Pinpoint the cell where the given text exists, returning its (X, Y) midpoint coordinate. 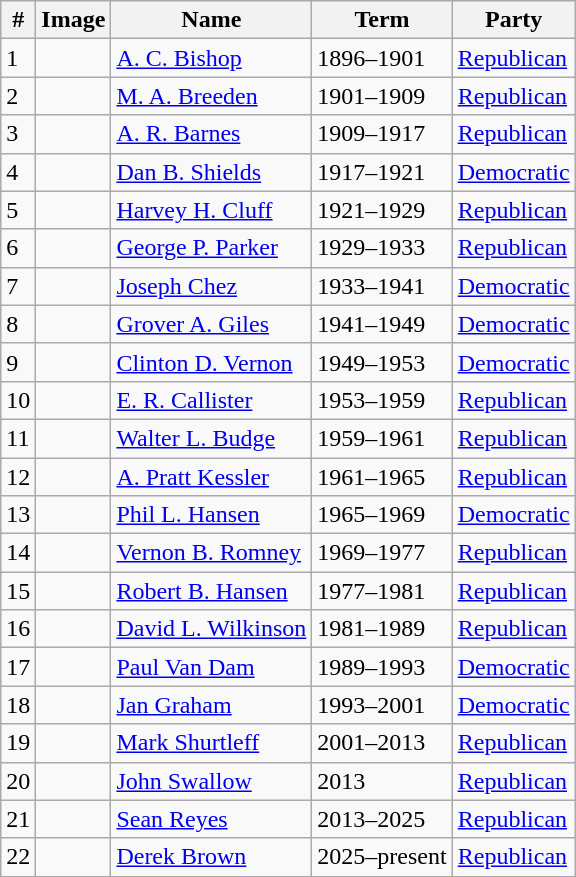
11 (18, 438)
David L. Wilkinson (212, 629)
Harvey H. Cluff (212, 210)
Walter L. Budge (212, 438)
7 (18, 286)
1896–1901 (382, 58)
Grover A. Giles (212, 324)
1901–1909 (382, 96)
2013 (382, 781)
Phil L. Hansen (212, 515)
2 (18, 96)
Sean Reyes (212, 819)
1949–1953 (382, 362)
Robert B. Hansen (212, 591)
Derek Brown (212, 857)
2025–present (382, 857)
1969–1977 (382, 553)
6 (18, 248)
1909–1917 (382, 134)
14 (18, 553)
Clinton D. Vernon (212, 362)
1993–2001 (382, 705)
3 (18, 134)
A. C. Bishop (212, 58)
1941–1949 (382, 324)
E. R. Callister (212, 400)
Joseph Chez (212, 286)
2013–2025 (382, 819)
13 (18, 515)
1 (18, 58)
1929–1933 (382, 248)
1933–1941 (382, 286)
Jan Graham (212, 705)
10 (18, 400)
A. Pratt Kessler (212, 477)
Party (514, 20)
A. R. Barnes (212, 134)
1921–1929 (382, 210)
1981–1989 (382, 629)
18 (18, 705)
John Swallow (212, 781)
1977–1981 (382, 591)
5 (18, 210)
22 (18, 857)
Vernon B. Romney (212, 553)
1961–1965 (382, 477)
1965–1969 (382, 515)
19 (18, 743)
1989–1993 (382, 667)
1953–1959 (382, 400)
15 (18, 591)
# (18, 20)
2001–2013 (382, 743)
1917–1921 (382, 172)
4 (18, 172)
1959–1961 (382, 438)
George P. Parker (212, 248)
Image (74, 20)
9 (18, 362)
17 (18, 667)
M. A. Breeden (212, 96)
8 (18, 324)
21 (18, 819)
16 (18, 629)
20 (18, 781)
12 (18, 477)
Term (382, 20)
Paul Van Dam (212, 667)
Mark Shurtleff (212, 743)
Dan B. Shields (212, 172)
Name (212, 20)
